For the text-containing cell, return its midpoint in [x, y] coordinate format. 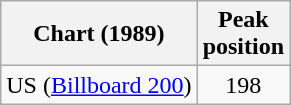
US (Billboard 200) [99, 85]
198 [243, 85]
Chart (1989) [99, 34]
Peakposition [243, 34]
